Scan for the cell matching the given text and deliver its (x, y) coordinate at center. 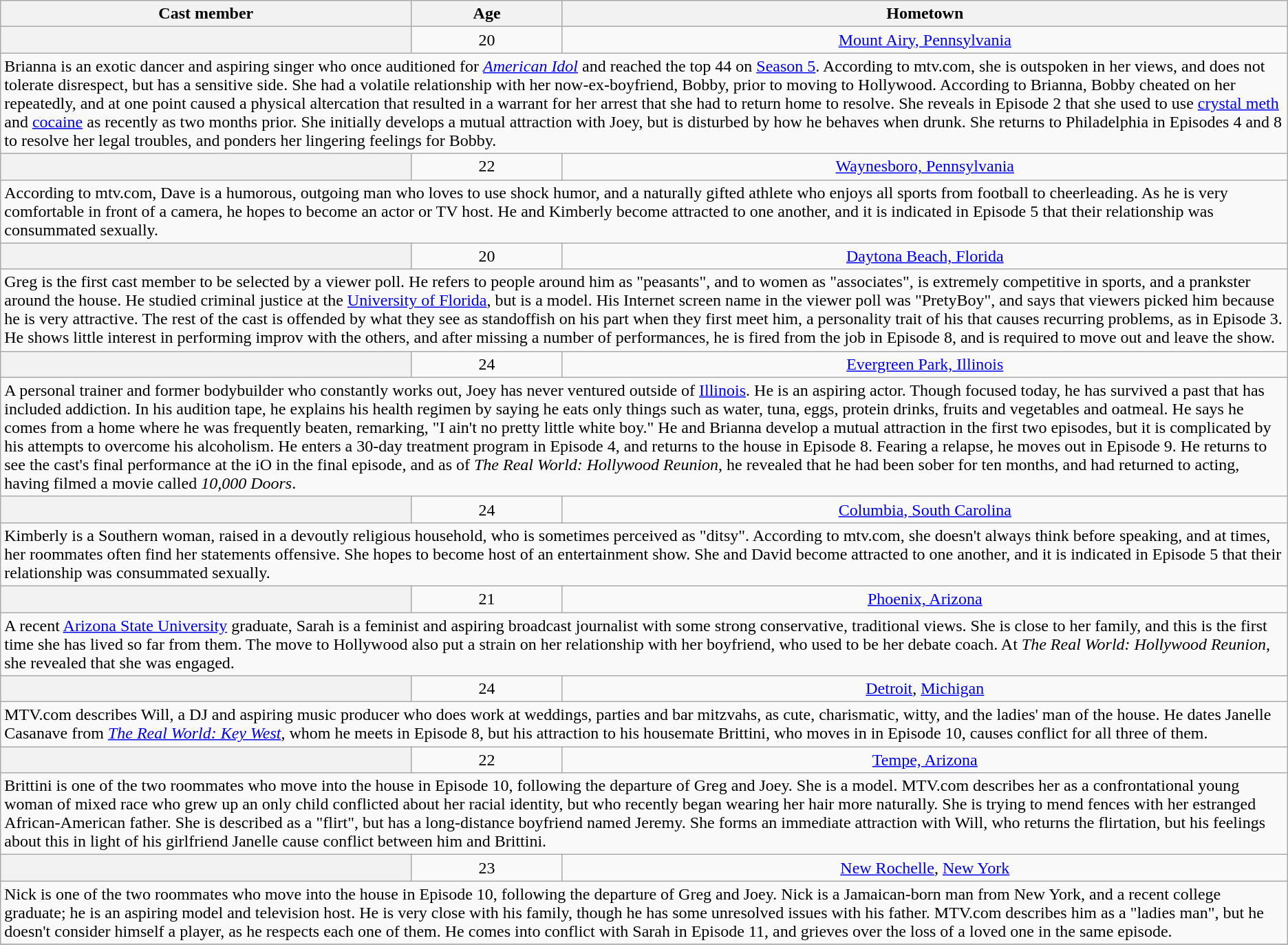
23 (487, 868)
Tempe, Arizona (925, 760)
Detroit, Michigan (925, 689)
Evergreen Park, Illinois (925, 364)
New Rochelle, New York (925, 868)
Waynesboro, Pennsylvania (925, 167)
Cast member (206, 14)
Columbia, South Carolina (925, 509)
21 (487, 599)
Age (487, 14)
Daytona Beach, Florida (925, 256)
Hometown (925, 14)
Mount Airy, Pennsylvania (925, 40)
Phoenix, Arizona (925, 599)
